Return (x, y) of the center of cell containing provided text 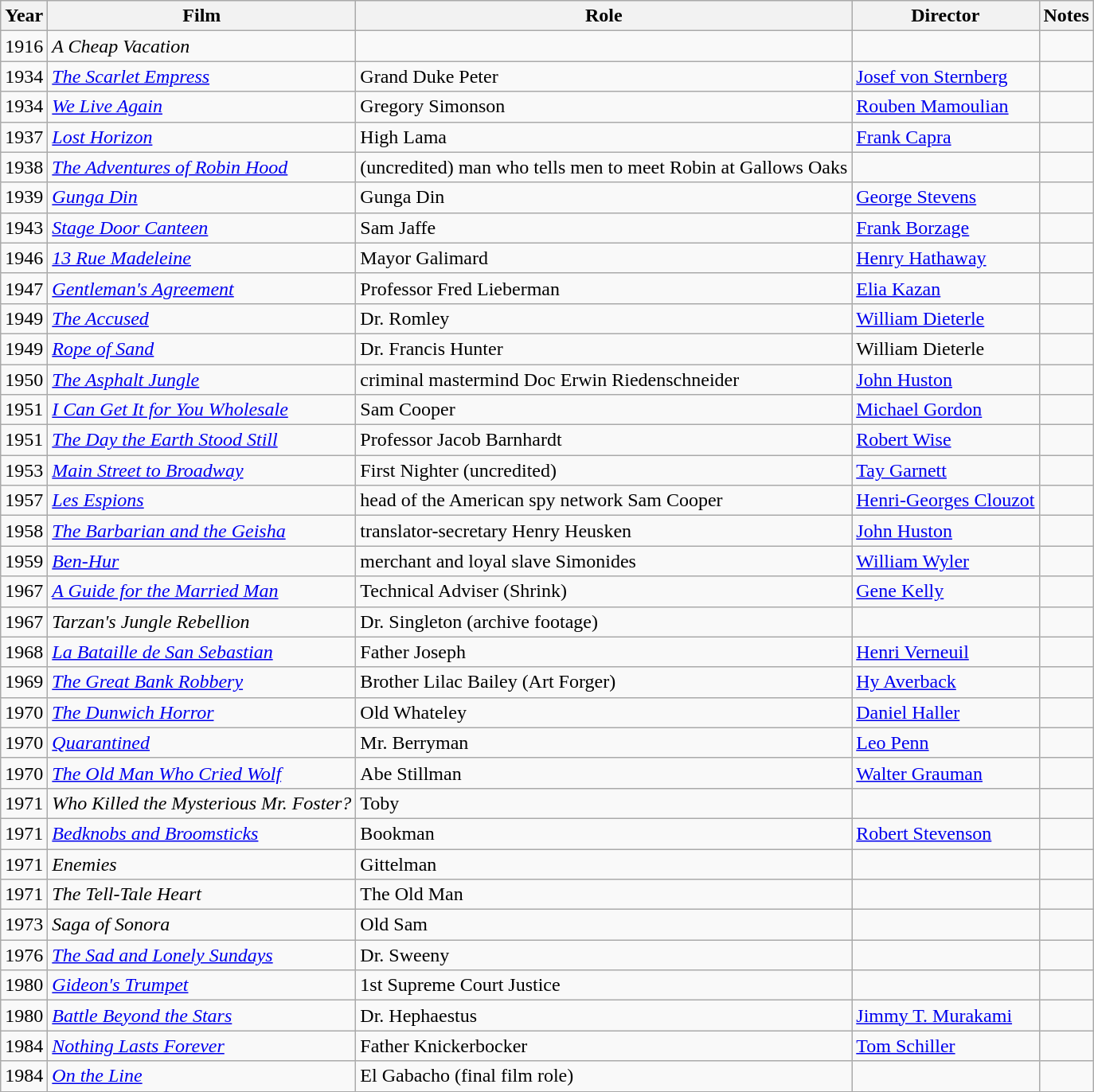
1973 (24, 925)
The Scarlet Empress (202, 76)
criminal mastermind Doc Erwin Riedenschneider (604, 380)
The Asphalt Jungle (202, 380)
1957 (24, 501)
Father Knickerbocker (604, 1046)
Henri-Georges Clouzot (946, 501)
Walter Grauman (946, 773)
1939 (24, 197)
Bookman (604, 833)
Stage Door Canteen (202, 228)
Bedknobs and Broomsticks (202, 833)
On the Line (202, 1076)
The Day the Earth Stood Still (202, 440)
Gideon's Trumpet (202, 985)
The Barbarian and the Geisha (202, 531)
Role (604, 16)
Mr. Berryman (604, 743)
Robert Stevenson (946, 833)
Les Espions (202, 501)
Saga of Sonora (202, 925)
Sam Jaffe (604, 228)
Enemies (202, 864)
Leo Penn (946, 743)
Battle Beyond the Stars (202, 1016)
Ben-Hur (202, 561)
Film (202, 16)
Michael Gordon (946, 410)
merchant and loyal slave Simonides (604, 561)
1950 (24, 380)
Frank Borzage (946, 228)
I Can Get It for You Wholesale (202, 410)
Notes (1066, 16)
Toby (604, 803)
Hy Averback (946, 682)
1937 (24, 137)
Director (946, 16)
The Great Bank Robbery (202, 682)
Josef von Sternberg (946, 76)
Henry Hathaway (946, 258)
head of the American spy network Sam Cooper (604, 501)
Mayor Galimard (604, 258)
Rouben Mamoulian (946, 107)
A Cheap Vacation (202, 46)
The Sad and Lonely Sundays (202, 955)
1946 (24, 258)
Tay Garnett (946, 470)
High Lama (604, 137)
Elia Kazan (946, 288)
translator-secretary Henry Heusken (604, 531)
1947 (24, 288)
The Adventures of Robin Hood (202, 167)
13 Rue Madeleine (202, 258)
The Old Man (604, 895)
The Accused (202, 318)
1916 (24, 46)
Tarzan's Jungle Rebellion (202, 622)
Dr. Singleton (archive footage) (604, 622)
1943 (24, 228)
Gene Kelly (946, 591)
1st Supreme Court Justice (604, 985)
1968 (24, 652)
Gittelman (604, 864)
Lost Horizon (202, 137)
Father Joseph (604, 652)
Henri Verneuil (946, 652)
Technical Adviser (Shrink) (604, 591)
Quarantined (202, 743)
Dr. Hephaestus (604, 1016)
Main Street to Broadway (202, 470)
1976 (24, 955)
Tom Schiller (946, 1046)
George Stevens (946, 197)
Dr. Francis Hunter (604, 349)
1959 (24, 561)
Old Sam (604, 925)
A Guide for the Married Man (202, 591)
Brother Lilac Bailey (Art Forger) (604, 682)
Gentleman's Agreement (202, 288)
Grand Duke Peter (604, 76)
The Tell-Tale Heart (202, 895)
Robert Wise (946, 440)
Abe Stillman (604, 773)
Rope of Sand (202, 349)
Sam Cooper (604, 410)
Who Killed the Mysterious Mr. Foster? (202, 803)
Professor Fred Lieberman (604, 288)
(uncredited) man who tells men to meet Robin at Gallows Oaks (604, 167)
Nothing Lasts Forever (202, 1046)
Frank Capra (946, 137)
Jimmy T. Murakami (946, 1016)
1938 (24, 167)
Professor Jacob Barnhardt (604, 440)
Year (24, 16)
1969 (24, 682)
William Wyler (946, 561)
Dr. Sweeny (604, 955)
Dr. Romley (604, 318)
1958 (24, 531)
The Old Man Who Cried Wolf (202, 773)
Daniel Haller (946, 712)
First Nighter (uncredited) (604, 470)
Old Whateley (604, 712)
El Gabacho (final film role) (604, 1076)
Gregory Simonson (604, 107)
1953 (24, 470)
The Dunwich Horror (202, 712)
We Live Again (202, 107)
La Bataille de San Sebastian (202, 652)
